Determine the (X, Y) coordinate at the center of the cell enclosing the given text.  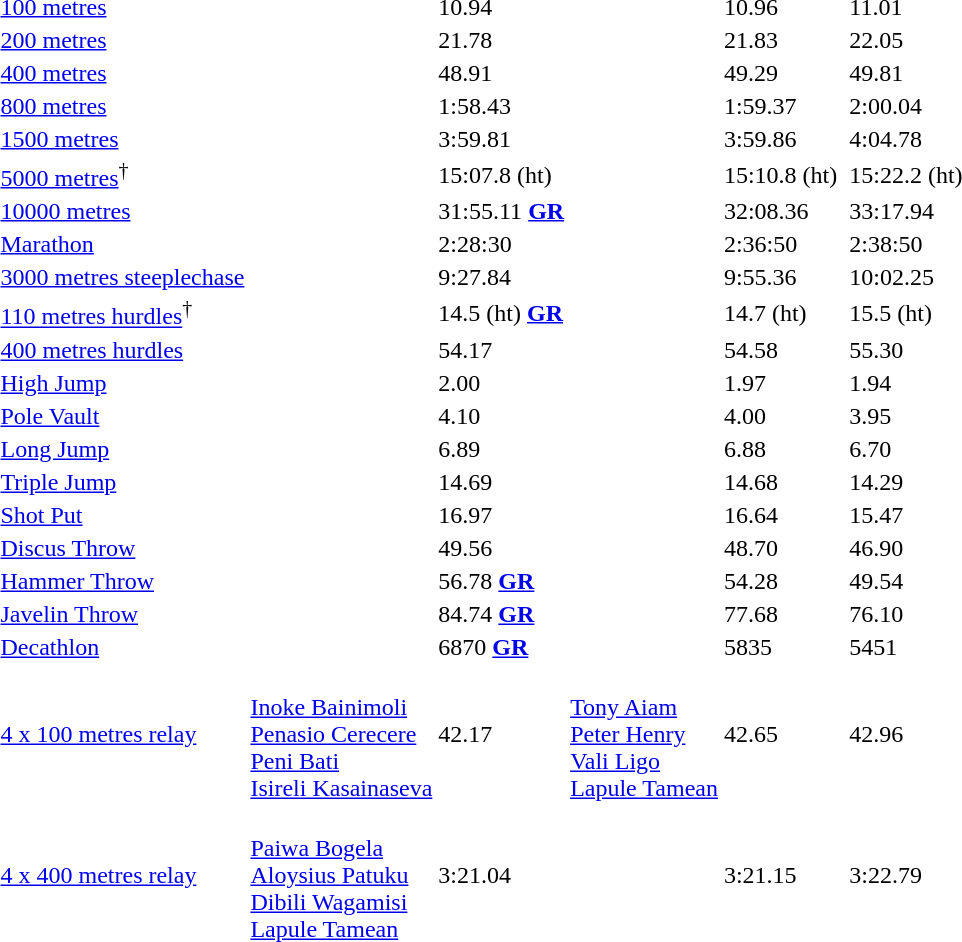
54.17 (502, 350)
3:59.86 (780, 139)
32:08.36 (780, 211)
6870 GR (502, 647)
3:59.81 (502, 139)
2:36:50 (780, 244)
15:10.8 (ht) (780, 175)
48.91 (502, 73)
1:59.37 (780, 106)
48.70 (780, 548)
54.28 (780, 581)
77.68 (780, 614)
84.74 GR (502, 614)
9:55.36 (780, 277)
16.97 (502, 515)
42.17 (502, 734)
56.78 GR (502, 581)
15:07.8 (ht) (502, 175)
2.00 (502, 383)
6.88 (780, 449)
49.56 (502, 548)
14.5 (ht) GR (502, 313)
49.29 (780, 73)
31:55.11 GR (502, 211)
16.64 (780, 515)
6.89 (502, 449)
Tony Aiam Peter Henry Vali Ligo Lapule Tamean (644, 734)
54.58 (780, 350)
4.10 (502, 416)
14.68 (780, 482)
1.97 (780, 383)
1:58.43 (502, 106)
9:27.84 (502, 277)
5835 (780, 647)
21.78 (502, 40)
14.69 (502, 482)
14.7 (ht) (780, 313)
42.65 (780, 734)
2:28:30 (502, 244)
21.83 (780, 40)
4.00 (780, 416)
Inoke Bainimoli Penasio Cerecere Peni Bati Isireli Kasainaseva (342, 734)
